For the text-containing cell, return its midpoint in [X, Y] coordinate format. 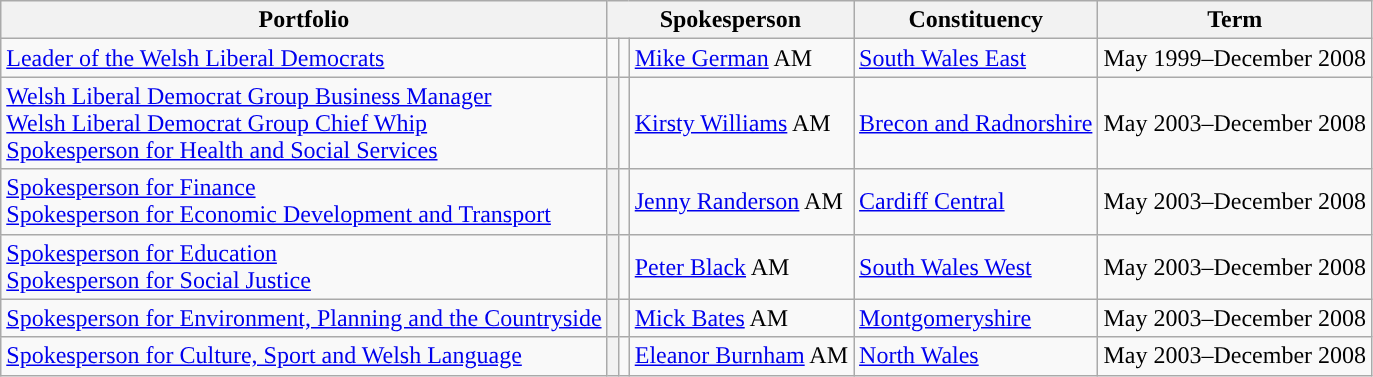
Mick Bates AM [741, 318]
Term [1235, 20]
Peter Black AM [741, 266]
Portfolio [304, 20]
Spokesperson [730, 20]
Brecon and Radnorshire [976, 123]
Cardiff Central [976, 202]
Mike German AM [741, 58]
Spokesperson for Culture, Sport and Welsh Language [304, 356]
Jenny Randerson AM [741, 202]
Kirsty Williams AM [741, 123]
Spokesperson for FinanceSpokesperson for Economic Development and Transport [304, 202]
May 1999–December 2008 [1235, 58]
Montgomeryshire [976, 318]
Eleanor Burnham AM [741, 356]
Constituency [976, 20]
North Wales [976, 356]
South Wales East [976, 58]
Leader of the Welsh Liberal Democrats [304, 58]
Welsh Liberal Democrat Group Business ManagerWelsh Liberal Democrat Group Chief WhipSpokesperson for Health and Social Services [304, 123]
Spokesperson for Environment, Planning and the Countryside [304, 318]
South Wales West [976, 266]
Spokesperson for EducationSpokesperson for Social Justice [304, 266]
